Output the (X, Y) coordinate of the center of the cell containing the given text.  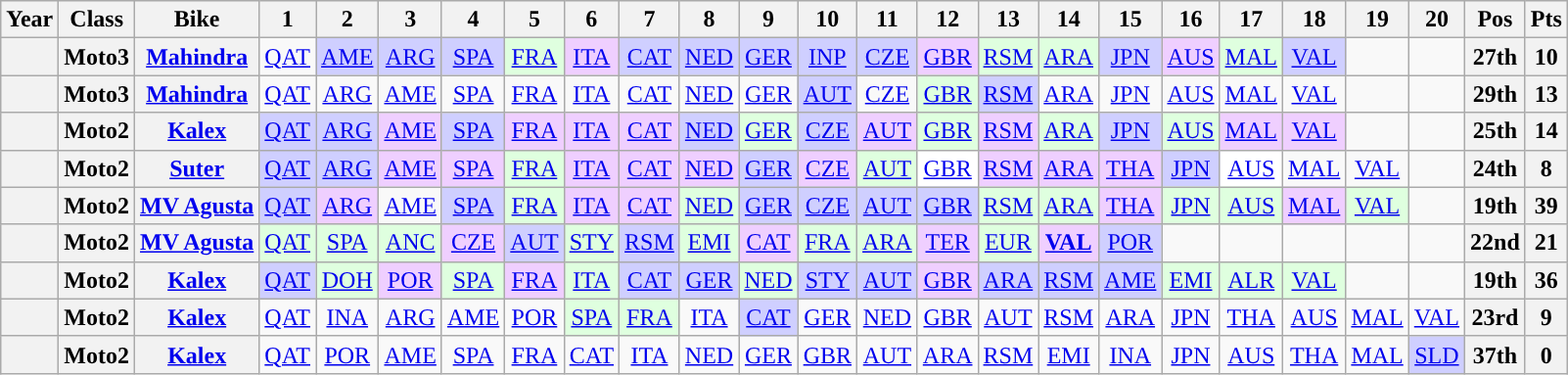
15 (1130, 20)
EUR (1008, 243)
INP (827, 57)
6 (591, 20)
5 (534, 20)
0 (1546, 354)
TER (947, 243)
11 (888, 20)
SLD (1437, 354)
4 (473, 20)
12 (947, 20)
19 (1377, 20)
21 (1546, 243)
Suter (198, 168)
Class (97, 20)
7 (650, 20)
22nd (1496, 243)
17 (1251, 20)
24th (1496, 168)
ALR (1251, 280)
39 (1546, 206)
25th (1496, 131)
2 (347, 20)
36 (1546, 280)
Pos (1496, 20)
DOH (347, 280)
1 (288, 20)
Bike (198, 20)
27th (1496, 57)
23rd (1496, 317)
3 (410, 20)
29th (1496, 94)
ANC (410, 243)
18 (1314, 20)
Pts (1546, 20)
Year (29, 20)
16 (1190, 20)
37th (1496, 354)
20 (1437, 20)
